Output the [X, Y] coordinate of the center of the cell containing the given text.  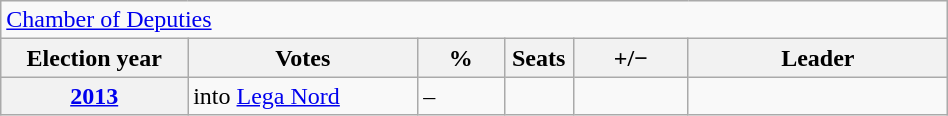
2013 [94, 96]
Leader [818, 58]
% [461, 58]
+/− [630, 58]
Election year [94, 58]
Seats [538, 58]
into Lega Nord [303, 96]
– [461, 96]
Votes [303, 58]
Chamber of Deputies [474, 20]
